Pinpoint the cell where the given text exists, returning its (x, y) midpoint coordinate. 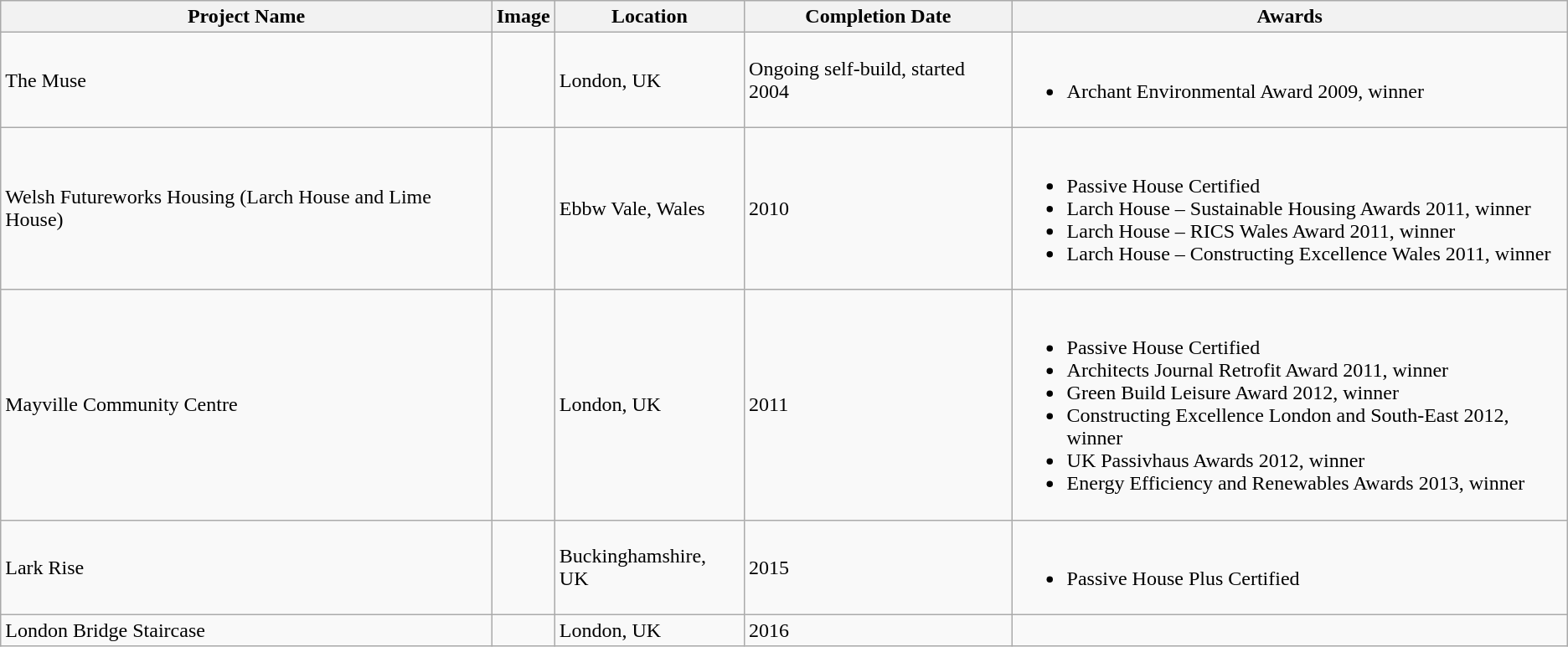
Awards (1290, 17)
Archant Environmental Award 2009, winner (1290, 80)
Image (523, 17)
Ebbw Vale, Wales (649, 208)
2015 (878, 567)
Location (649, 17)
Passive House Plus Certified (1290, 567)
Mayville Community Centre (246, 405)
Lark Rise (246, 567)
Project Name (246, 17)
Welsh Futureworks Housing (Larch House and Lime House) (246, 208)
The Muse (246, 80)
2010 (878, 208)
Completion Date (878, 17)
2011 (878, 405)
2016 (878, 630)
London Bridge Staircase (246, 630)
Buckinghamshire, UK (649, 567)
Ongoing self-build, started 2004 (878, 80)
